Locate the cell with the specified text and output its (x, y) center coordinate. 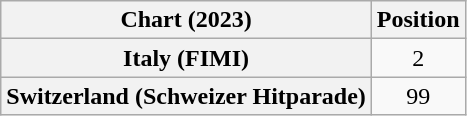
Italy (FIMI) (186, 58)
2 (418, 58)
Chart (2023) (186, 20)
Position (418, 20)
99 (418, 96)
Switzerland (Schweizer Hitparade) (186, 96)
